From the cell containing the given text, extract its center point as (X, Y) coordinate. 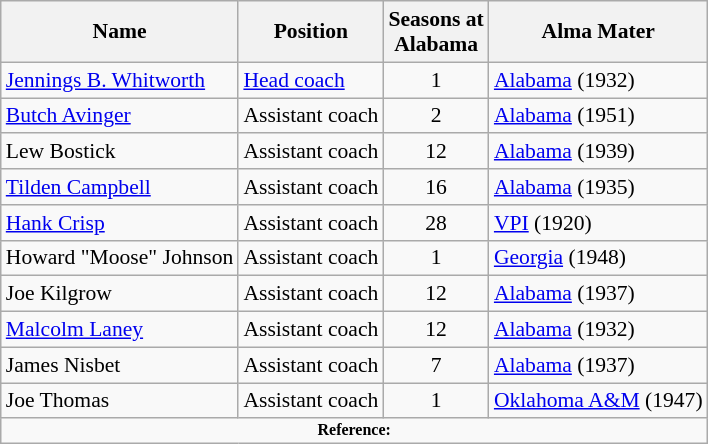
Position (310, 32)
Seasons atAlabama (436, 32)
Alabama (1935) (598, 187)
VPI (1920) (598, 223)
Hank Crisp (120, 223)
16 (436, 187)
Jennings B. Whitworth (120, 80)
Reference: (354, 431)
Butch Avinger (120, 116)
Howard "Moose" Johnson (120, 258)
Tilden Campbell (120, 187)
Malcolm Laney (120, 330)
Joe Thomas (120, 401)
Lew Bostick (120, 152)
Alabama (1939) (598, 152)
7 (436, 365)
28 (436, 223)
Joe Kilgrow (120, 294)
Name (120, 32)
Alma Mater (598, 32)
Head coach (310, 80)
2 (436, 116)
Georgia (1948) (598, 258)
James Nisbet (120, 365)
Oklahoma A&M (1947) (598, 401)
Alabama (1951) (598, 116)
